Identify which cell holds the provided text, then report its [X, Y] central coordinate. 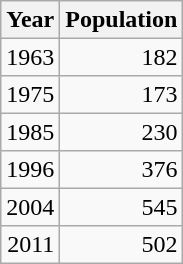
2011 [30, 244]
230 [122, 132]
Population [122, 20]
1985 [30, 132]
2004 [30, 206]
Year [30, 20]
182 [122, 56]
1975 [30, 94]
1963 [30, 56]
1996 [30, 170]
545 [122, 206]
173 [122, 94]
502 [122, 244]
376 [122, 170]
